Locate the cell with the specified text and output its [X, Y] center coordinate. 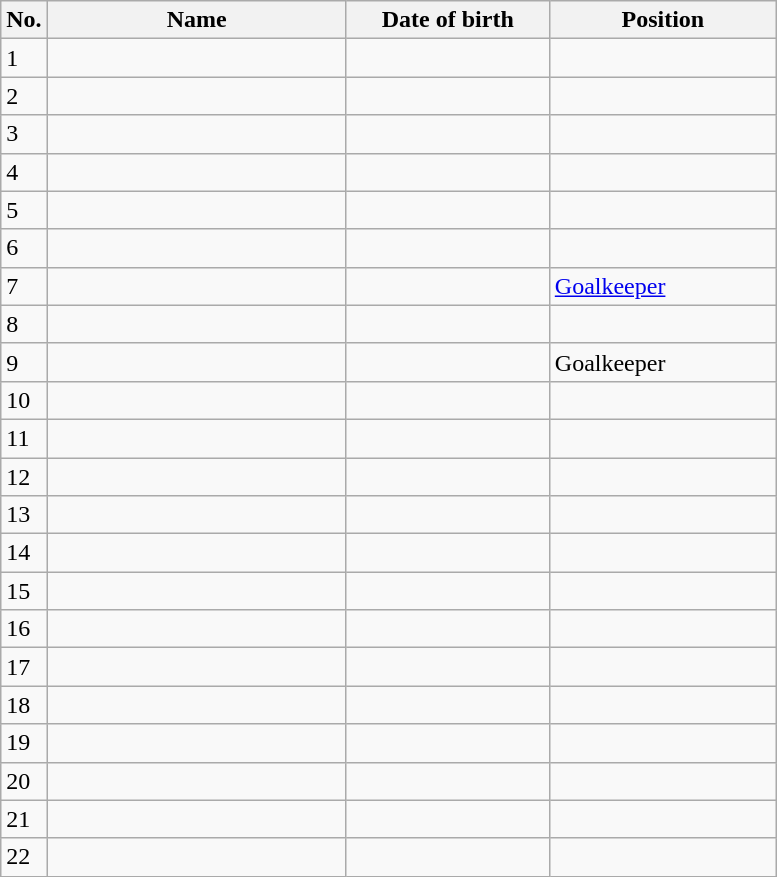
13 [24, 515]
18 [24, 705]
10 [24, 400]
7 [24, 286]
Date of birth [448, 20]
14 [24, 553]
9 [24, 362]
20 [24, 781]
22 [24, 857]
21 [24, 819]
12 [24, 477]
6 [24, 248]
16 [24, 629]
1 [24, 58]
19 [24, 743]
17 [24, 667]
Name [196, 20]
Position [662, 20]
4 [24, 172]
3 [24, 134]
15 [24, 591]
11 [24, 438]
8 [24, 324]
No. [24, 20]
2 [24, 96]
5 [24, 210]
